From the cell containing the given text, extract its center point as (x, y) coordinate. 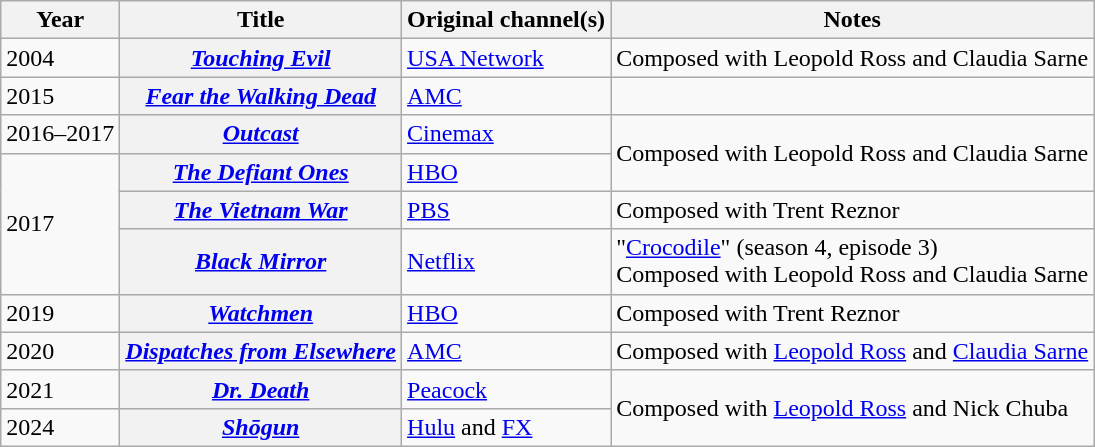
Black Mirror (261, 262)
The Vietnam War (261, 210)
2021 (60, 389)
2024 (60, 427)
Cinemax (506, 134)
Fear the Walking Dead (261, 96)
Outcast (261, 134)
Watchmen (261, 313)
Peacock (506, 389)
Hulu and FX (506, 427)
Notes (852, 20)
Dispatches from Elsewhere (261, 351)
2016–2017 (60, 134)
USA Network (506, 58)
"Crocodile" (season 4, episode 3)Composed with Leopold Ross and Claudia Sarne (852, 262)
2015 (60, 96)
Title (261, 20)
Netflix (506, 262)
PBS (506, 210)
2017 (60, 224)
2004 (60, 58)
Touching Evil (261, 58)
Year (60, 20)
2020 (60, 351)
Original channel(s) (506, 20)
Composed with Leopold Ross and Nick Chuba (852, 408)
Dr. Death (261, 389)
The Defiant Ones (261, 172)
Shōgun (261, 427)
2019 (60, 313)
